Capture the cell that displays the provided text and extract its (X, Y) central coordinate. 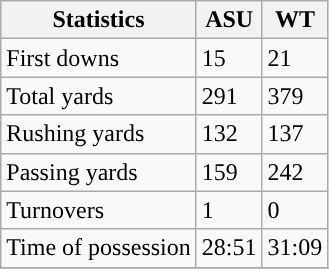
1 (229, 210)
379 (295, 96)
WT (295, 20)
137 (295, 134)
Statistics (99, 20)
132 (229, 134)
First downs (99, 58)
242 (295, 172)
Time of possession (99, 248)
0 (295, 210)
15 (229, 58)
31:09 (295, 248)
159 (229, 172)
Rushing yards (99, 134)
21 (295, 58)
Turnovers (99, 210)
Total yards (99, 96)
28:51 (229, 248)
ASU (229, 20)
Passing yards (99, 172)
291 (229, 96)
